From the cell containing the given text, extract its center point as (X, Y) coordinate. 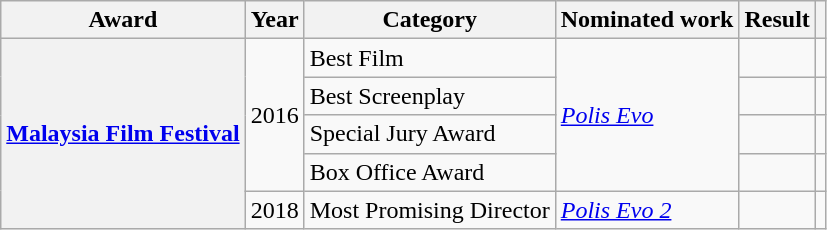
Polis Evo 2 (647, 210)
Best Screenplay (430, 96)
Result (777, 20)
Best Film (430, 58)
Malaysia Film Festival (123, 134)
Box Office Award (430, 172)
Polis Evo (647, 115)
2018 (274, 210)
2016 (274, 115)
Award (123, 20)
Nominated work (647, 20)
Special Jury Award (430, 134)
Year (274, 20)
Most Promising Director (430, 210)
Category (430, 20)
